Determine the (x, y) coordinate at the center of the cell enclosing the given text.  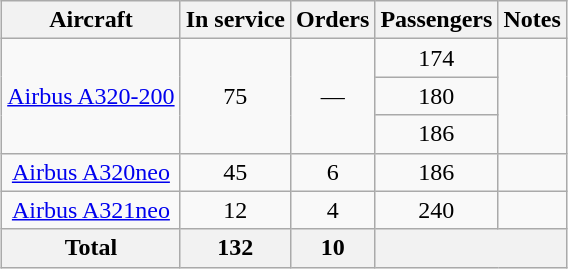
— (332, 96)
Airbus A320neo (91, 172)
75 (235, 96)
Total (91, 248)
180 (436, 96)
In service (235, 20)
Airbus A321neo (91, 210)
240 (436, 210)
45 (235, 172)
4 (332, 210)
10 (332, 248)
Aircraft (91, 20)
12 (235, 210)
6 (332, 172)
Passengers (436, 20)
Airbus A320-200 (91, 96)
174 (436, 58)
132 (235, 248)
Orders (332, 20)
Notes (532, 20)
